Identify which cell holds the provided text, then report its (x, y) central coordinate. 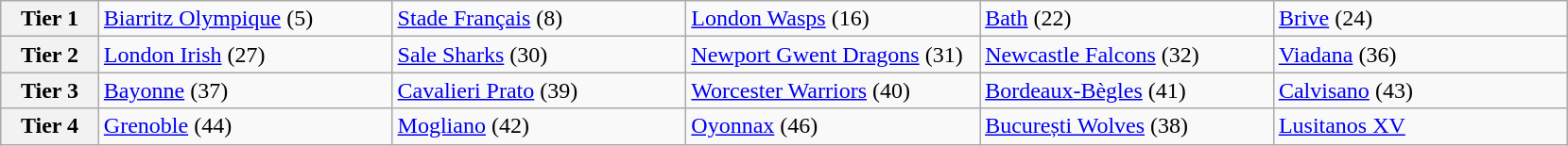
Newcastle Falcons (32) (1127, 55)
Tier 2 (50, 55)
Tier 3 (50, 90)
Oyonnax (46) (834, 126)
Bordeaux-Bègles (41) (1127, 90)
Bath (22) (1127, 19)
Cavalieri Prato (39) (539, 90)
Tier 4 (50, 126)
București Wolves (38) (1127, 126)
Mogliano (42) (539, 126)
Sale Sharks (30) (539, 55)
Viadana (36) (1420, 55)
Bayonne (37) (246, 90)
Stade Français (8) (539, 19)
Lusitanos XV (1420, 126)
Calvisano (43) (1420, 90)
London Irish (27) (246, 55)
Grenoble (44) (246, 126)
Brive (24) (1420, 19)
Worcester Warriors (40) (834, 90)
Newport Gwent Dragons (31) (834, 55)
Biarritz Olympique (5) (246, 19)
Tier 1 (50, 19)
London Wasps (16) (834, 19)
